Capture the cell that displays the provided text and extract its (X, Y) central coordinate. 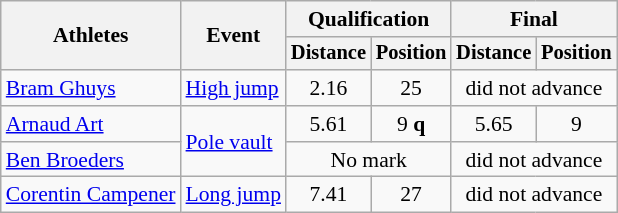
25 (411, 88)
Corentin Campener (91, 195)
Long jump (234, 195)
Qualification (368, 19)
9 (576, 124)
Ben Broeders (91, 160)
No mark (368, 160)
9 q (411, 124)
2.16 (328, 88)
27 (411, 195)
5.65 (494, 124)
Arnaud Art (91, 124)
High jump (234, 88)
Final (534, 19)
Pole vault (234, 142)
7.41 (328, 195)
Event (234, 36)
5.61 (328, 124)
Athletes (91, 36)
Bram Ghuys (91, 88)
